Find where the given text appears and provide that cell's center as [x, y] coordinate. 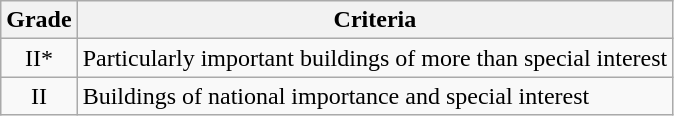
Criteria [375, 20]
Buildings of national importance and special interest [375, 96]
II [39, 96]
Particularly important buildings of more than special interest [375, 58]
II* [39, 58]
Grade [39, 20]
